Determine the [X, Y] coordinate at the center of the cell enclosing the given text.  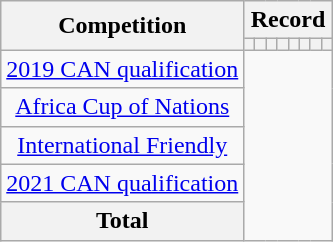
Total [122, 221]
Competition [122, 26]
Africa Cup of Nations [122, 107]
2021 CAN qualification [122, 183]
Record [288, 20]
International Friendly [122, 145]
2019 CAN qualification [122, 69]
